Find where the given text appears and provide that cell's center as (X, Y) coordinate. 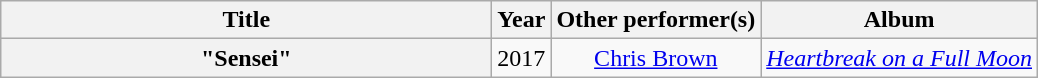
Album (900, 20)
Year (522, 20)
Title (246, 20)
2017 (522, 58)
Heartbreak on a Full Moon (900, 58)
"Sensei" (246, 58)
Chris Brown (656, 58)
Other performer(s) (656, 20)
